Search for the cell housing the specified text and yield its [X, Y] center coordinate. 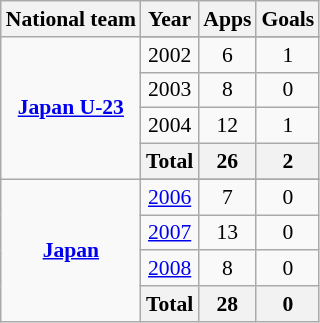
2008 [170, 269]
Apps [227, 19]
13 [227, 233]
26 [227, 162]
2007 [170, 233]
6 [227, 55]
Year [170, 19]
National team [71, 19]
Japan [71, 250]
12 [227, 126]
2006 [170, 197]
28 [227, 304]
2 [288, 162]
7 [227, 197]
2004 [170, 126]
2002 [170, 55]
2003 [170, 90]
Goals [288, 19]
Japan U-23 [71, 108]
